For the text-containing cell, return its midpoint in (X, Y) coordinate format. 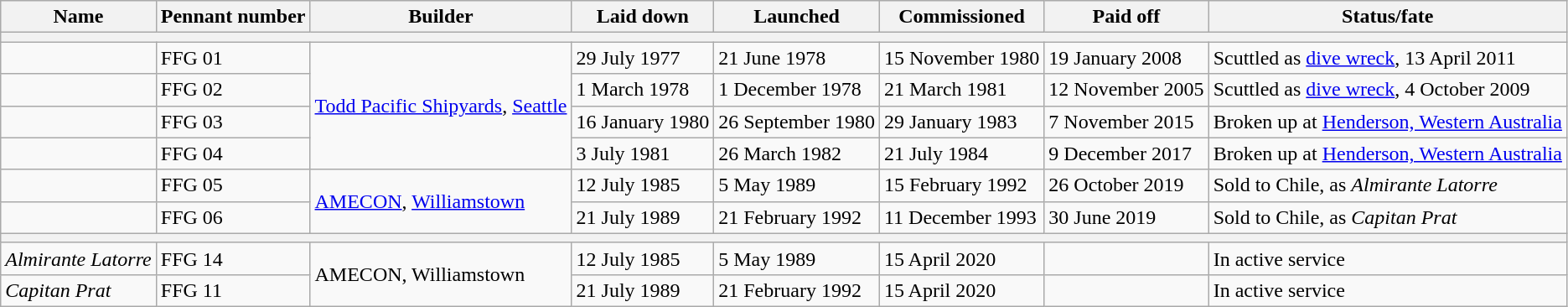
Todd Pacific Shipyards, Seattle (441, 106)
11 December 1993 (961, 217)
FFG 01 (233, 58)
16 January 1980 (643, 122)
Launched (797, 17)
26 October 2019 (1126, 185)
7 November 2015 (1126, 122)
Scuttled as dive wreck, 13 April 2011 (1388, 58)
FFG 04 (233, 153)
Sold to Chile, as Almirante Latorre (1388, 185)
Name (79, 17)
Commissioned (961, 17)
Laid down (643, 17)
3 July 1981 (643, 153)
FFG 05 (233, 185)
15 November 1980 (961, 58)
FFG 02 (233, 90)
FFG 14 (233, 258)
26 September 1980 (797, 122)
1 March 1978 (643, 90)
21 June 1978 (797, 58)
29 July 1977 (643, 58)
15 February 1992 (961, 185)
19 January 2008 (1126, 58)
Scuttled as dive wreck, 4 October 2009 (1388, 90)
Capitan Prat (79, 290)
21 July 1984 (961, 153)
Status/fate (1388, 17)
Almirante Latorre (79, 258)
21 March 1981 (961, 90)
1 December 1978 (797, 90)
9 December 2017 (1126, 153)
Sold to Chile, as Capitan Prat (1388, 217)
30 June 2019 (1126, 217)
Paid off (1126, 17)
FFG 03 (233, 122)
29 January 1983 (961, 122)
Pennant number (233, 17)
12 November 2005 (1126, 90)
FFG 11 (233, 290)
26 March 1982 (797, 153)
Builder (441, 17)
FFG 06 (233, 217)
